For the text-containing cell, return its midpoint in (X, Y) coordinate format. 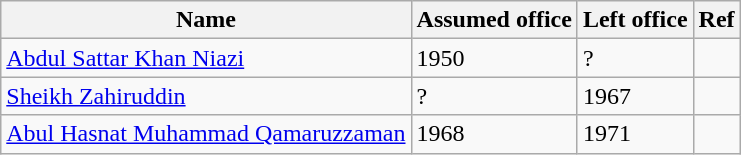
Name (206, 20)
Sheikh Zahiruddin (206, 96)
Left office (635, 20)
1950 (494, 58)
Abul Hasnat Muhammad Qamaruzzaman (206, 134)
1968 (494, 134)
1967 (635, 96)
Assumed office (494, 20)
1971 (635, 134)
Abdul Sattar Khan Niazi (206, 58)
Ref (716, 20)
